Find where the given text appears and provide that cell's center as [X, Y] coordinate. 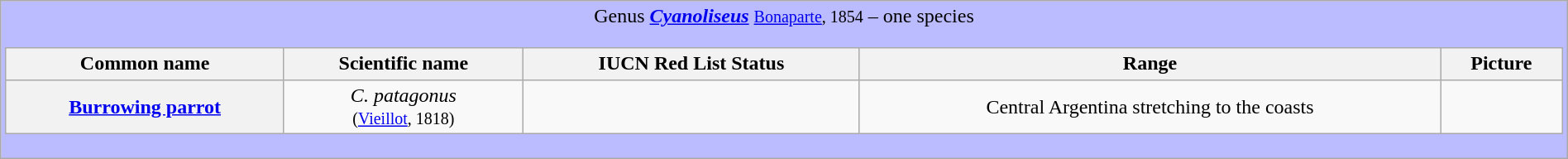
Common name [145, 64]
Picture [1502, 64]
Burrowing parrot [145, 106]
Central Argentina stretching to the coasts [1150, 106]
Scientific name [404, 64]
C. patagonus (Vieillot, 1818) [404, 106]
IUCN Red List Status [691, 64]
Range [1150, 64]
